Return (X, Y) of the center of cell containing provided text 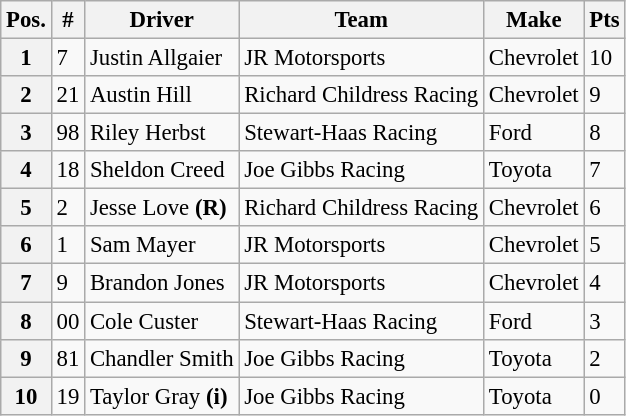
81 (68, 358)
Cole Custer (162, 321)
21 (68, 95)
Chandler Smith (162, 358)
Austin Hill (162, 95)
Pts (604, 20)
Pos. (26, 20)
Justin Allgaier (162, 58)
19 (68, 396)
Brandon Jones (162, 283)
# (68, 20)
Riley Herbst (162, 133)
0 (604, 396)
Make (534, 20)
Driver (162, 20)
98 (68, 133)
Sam Mayer (162, 245)
Jesse Love (R) (162, 208)
Team (362, 20)
Taylor Gray (i) (162, 396)
00 (68, 321)
18 (68, 170)
Sheldon Creed (162, 170)
